Capture the cell that displays the provided text and extract its [X, Y] central coordinate. 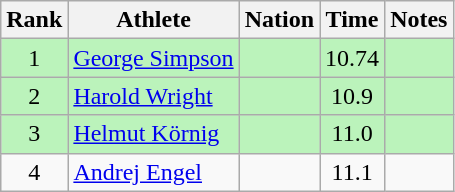
4 [34, 172]
2 [34, 96]
Rank [34, 20]
3 [34, 134]
Helmut Körnig [154, 134]
George Simpson [154, 58]
10.74 [352, 58]
Athlete [154, 20]
Nation [279, 20]
Time [352, 20]
11.0 [352, 134]
Notes [419, 20]
Andrej Engel [154, 172]
10.9 [352, 96]
11.1 [352, 172]
Harold Wright [154, 96]
1 [34, 58]
